Scan for the cell matching the given text and deliver its (X, Y) coordinate at center. 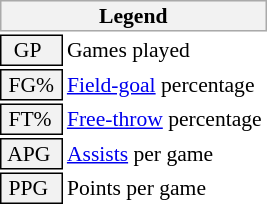
Games played (166, 50)
Free-throw percentage (166, 120)
FG% (31, 85)
Field-goal percentage (166, 85)
Legend (134, 16)
GP (31, 50)
APG (31, 154)
Assists per game (166, 154)
PPG (31, 188)
FT% (31, 120)
Points per game (166, 188)
